Output the [X, Y] coordinate of the center of the cell containing the given text.  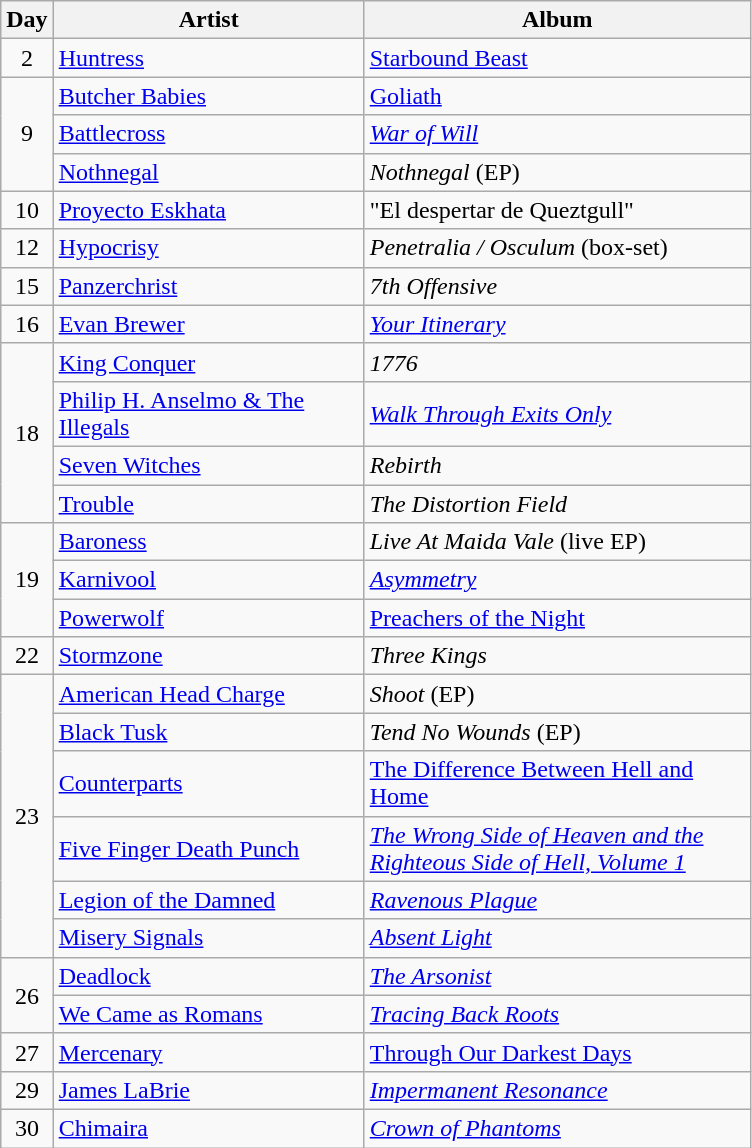
Huntress [208, 58]
10 [27, 210]
Goliath [557, 96]
Absent Light [557, 938]
Baroness [208, 542]
Tracing Back Roots [557, 1014]
Evan Brewer [208, 324]
Chimaira [208, 1128]
Ravenous Plague [557, 900]
James LaBrie [208, 1090]
Seven Witches [208, 465]
23 [27, 816]
Butcher Babies [208, 96]
Your Itinerary [557, 324]
22 [27, 656]
Karnivool [208, 580]
26 [27, 995]
"El despertar de Queztgull" [557, 210]
Penetralia / Osculum (box-set) [557, 248]
9 [27, 134]
1776 [557, 362]
Nothnegal (EP) [557, 172]
Hypocrisy [208, 248]
Shoot (EP) [557, 694]
Rebirth [557, 465]
Through Our Darkest Days [557, 1052]
19 [27, 580]
Stormzone [208, 656]
Artist [208, 20]
16 [27, 324]
Trouble [208, 503]
Black Tusk [208, 732]
The Difference Between Hell and Home [557, 784]
American Head Charge [208, 694]
30 [27, 1128]
Legion of the Damned [208, 900]
Starbound Beast [557, 58]
Powerwolf [208, 618]
Panzerchrist [208, 286]
Impermanent Resonance [557, 1090]
Live At Maida Vale (live EP) [557, 542]
Five Finger Death Punch [208, 848]
Preachers of the Night [557, 618]
Three Kings [557, 656]
Counterparts [208, 784]
Asymmetry [557, 580]
29 [27, 1090]
18 [27, 432]
Nothnegal [208, 172]
The Distortion Field [557, 503]
Album [557, 20]
Day [27, 20]
15 [27, 286]
Mercenary [208, 1052]
Tend No Wounds (EP) [557, 732]
Deadlock [208, 976]
Proyecto Eskhata [208, 210]
12 [27, 248]
The Arsonist [557, 976]
27 [27, 1052]
Crown of Phantoms [557, 1128]
2 [27, 58]
The Wrong Side of Heaven and the Righteous Side of Hell, Volume 1 [557, 848]
We Came as Romans [208, 1014]
Walk Through Exits Only [557, 414]
Philip H. Anselmo & The Illegals [208, 414]
Misery Signals [208, 938]
Battlecross [208, 134]
King Conquer [208, 362]
7th Offensive [557, 286]
War of Will [557, 134]
